Pinpoint the cell where the given text exists, returning its (X, Y) midpoint coordinate. 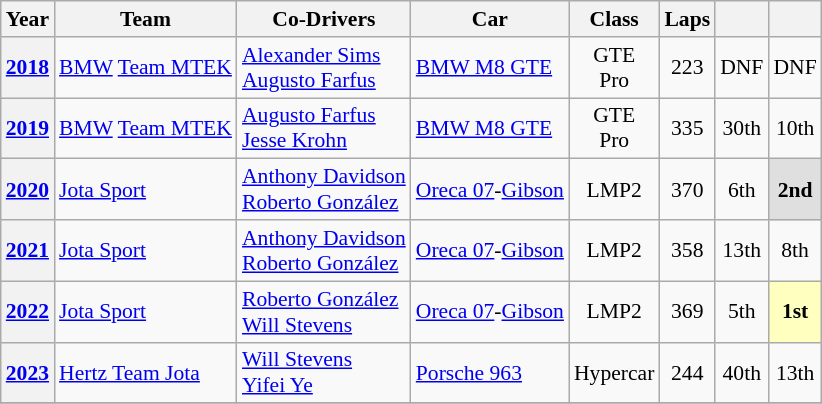
2nd (794, 190)
223 (687, 68)
Hypercar (614, 372)
Laps (687, 19)
5th (742, 312)
Roberto González Will Stevens (324, 312)
335 (687, 128)
Will Stevens Yifei Ye (324, 372)
370 (687, 190)
Team (146, 19)
2020 (28, 190)
2018 (28, 68)
1st (794, 312)
Class (614, 19)
2022 (28, 312)
2019 (28, 128)
30th (742, 128)
Hertz Team Jota (146, 372)
10th (794, 128)
2023 (28, 372)
369 (687, 312)
6th (742, 190)
Co-Drivers (324, 19)
Alexander Sims Augusto Farfus (324, 68)
8th (794, 250)
244 (687, 372)
Year (28, 19)
40th (742, 372)
Augusto Farfus Jesse Krohn (324, 128)
Porsche 963 (490, 372)
2021 (28, 250)
358 (687, 250)
Car (490, 19)
